Determine the (x, y) coordinate at the center of the cell enclosing the given text.  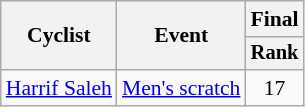
Rank (274, 54)
Harrif Saleh (59, 88)
Final (274, 19)
Cyclist (59, 36)
Men's scratch (182, 88)
Event (182, 36)
17 (274, 88)
